Capture the cell that displays the provided text and extract its (x, y) central coordinate. 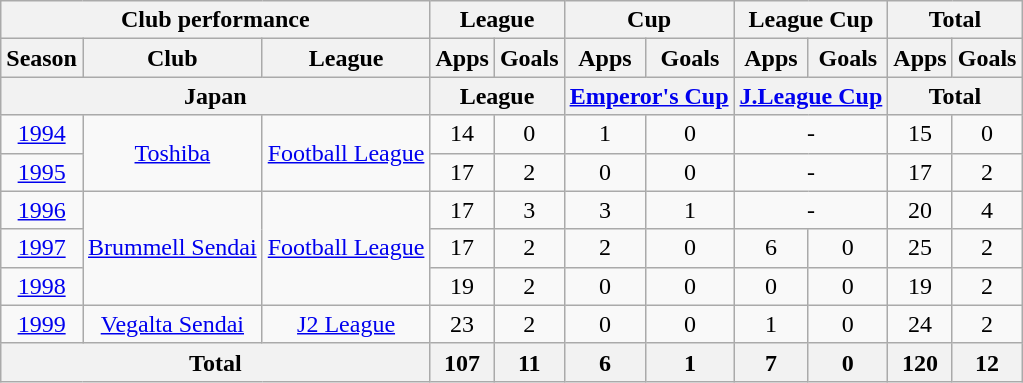
120 (920, 362)
Emperor's Cup (649, 96)
15 (920, 134)
4 (987, 210)
Vegalta Sendai (172, 324)
1995 (42, 172)
Club (172, 58)
Brummell Sendai (172, 248)
1997 (42, 248)
12 (987, 362)
7 (771, 362)
1996 (42, 210)
Club performance (216, 20)
14 (462, 134)
1998 (42, 286)
25 (920, 248)
24 (920, 324)
1994 (42, 134)
Japan (216, 96)
Toshiba (172, 153)
11 (529, 362)
League Cup (811, 20)
20 (920, 210)
Season (42, 58)
1999 (42, 324)
107 (462, 362)
J.League Cup (811, 96)
23 (462, 324)
J2 League (346, 324)
Cup (649, 20)
